Pinpoint the cell where the given text exists, returning its (X, Y) midpoint coordinate. 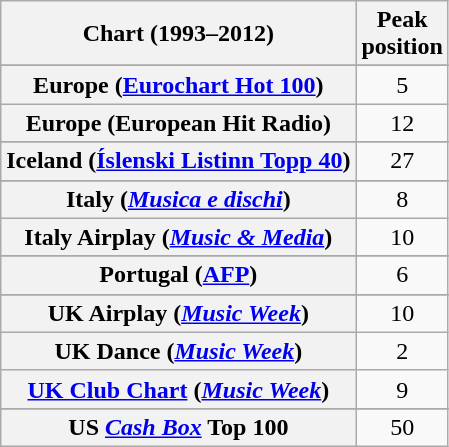
Europe (European Hit Radio) (178, 123)
5 (402, 85)
12 (402, 123)
Italy Airplay (Music & Media) (178, 237)
Iceland (Íslenski Listinn Topp 40) (178, 161)
8 (402, 199)
50 (402, 427)
Portugal (AFP) (178, 275)
9 (402, 389)
6 (402, 275)
Peakposition (402, 34)
27 (402, 161)
Chart (1993–2012) (178, 34)
UK Club Chart (Music Week) (178, 389)
US Cash Box Top 100 (178, 427)
Europe (Eurochart Hot 100) (178, 85)
2 (402, 351)
UK Dance (Music Week) (178, 351)
Italy (Musica e dischi) (178, 199)
UK Airplay (Music Week) (178, 313)
